From the cell containing the given text, extract its center point as [X, Y] coordinate. 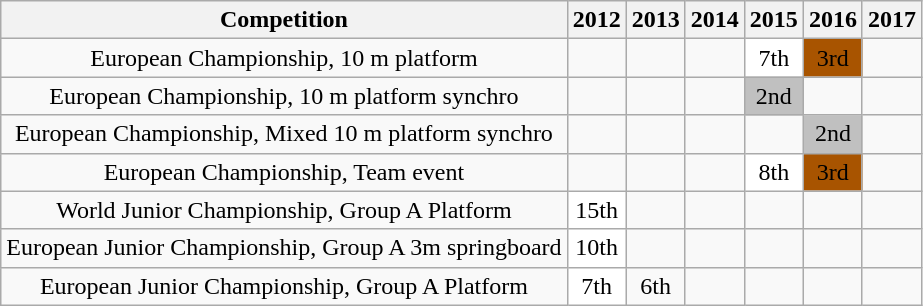
European Championship, Mixed 10 m platform synchro [284, 134]
15th [596, 210]
8th [774, 172]
European Championship, 10 m platform synchro [284, 96]
Competition [284, 20]
2015 [774, 20]
2017 [892, 20]
2013 [656, 20]
European Junior Championship, Group A Platform [284, 286]
6th [656, 286]
European Championship, 10 m platform [284, 58]
2016 [832, 20]
10th [596, 248]
European Junior Championship, Group A 3m springboard [284, 248]
European Championship, Team event [284, 172]
2012 [596, 20]
World Junior Championship, Group A Platform [284, 210]
2014 [714, 20]
